Find where the given text appears and provide that cell's center as (x, y) coordinate. 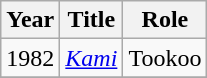
1982 (30, 58)
Tookoo (165, 58)
Role (165, 20)
Year (30, 20)
Kami (92, 58)
Title (92, 20)
